Identify which cell holds the provided text, then report its (X, Y) central coordinate. 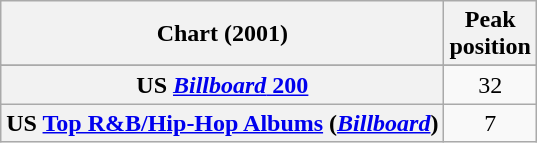
Peakposition (490, 34)
US Top R&B/Hip-Hop Albums (Billboard) (222, 123)
7 (490, 123)
US Billboard 200 (222, 85)
32 (490, 85)
Chart (2001) (222, 34)
